Extract the [X, Y] coordinate from the center of the cell holding the provided text.  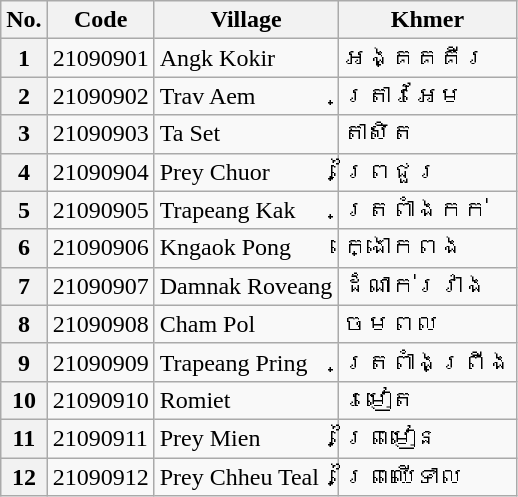
Prey Mien [246, 438]
3 [24, 134]
21090911 [100, 438]
ដំណាក់រវាង [428, 286]
9 [24, 362]
Romiet [246, 400]
12 [24, 477]
21090902 [100, 96]
Ta Set [246, 134]
ក្ងោកពង [428, 248]
Trapeang Kak [246, 210]
8 [24, 324]
Trav Aem [246, 96]
21090912 [100, 477]
7 [24, 286]
Trapeang Pring [246, 362]
21090909 [100, 362]
21090903 [100, 134]
អង្គគគីរ [428, 58]
1 [24, 58]
Cham Pol [246, 324]
21090904 [100, 172]
Prey Chheu Teal [246, 477]
No. [24, 20]
ត្រពាំងព្រីង [428, 362]
Khmer [428, 20]
10 [24, 400]
21090907 [100, 286]
21090901 [100, 58]
រមៀត [428, 400]
Kngaok Pong [246, 248]
ព្រៃជួរ [428, 172]
Angk Kokir [246, 58]
21090906 [100, 248]
21090905 [100, 210]
ចមពល [428, 324]
21090908 [100, 324]
តាសិត [428, 134]
Damnak Roveang [246, 286]
Code [100, 20]
11 [24, 438]
ត្រាវអែម [428, 96]
21090910 [100, 400]
ត្រពាំងកក់ [428, 210]
Village [246, 20]
5 [24, 210]
ព្រៃឈើទាល [428, 477]
6 [24, 248]
ព្រៃមៀន [428, 438]
2 [24, 96]
4 [24, 172]
Prey Chuor [246, 172]
